Provide the [x, y] coordinate of the cell's center where the given text is located.  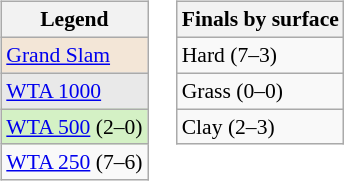
Grand Slam [74, 55]
Clay (2–3) [260, 127]
Grass (0–0) [260, 91]
Hard (7–3) [260, 55]
WTA 500 (2–0) [74, 127]
WTA 250 (7–6) [74, 162]
Finals by surface [260, 20]
Legend [74, 20]
WTA 1000 [74, 91]
